Provide the [X, Y] coordinate of the cell's center where the given text is located.  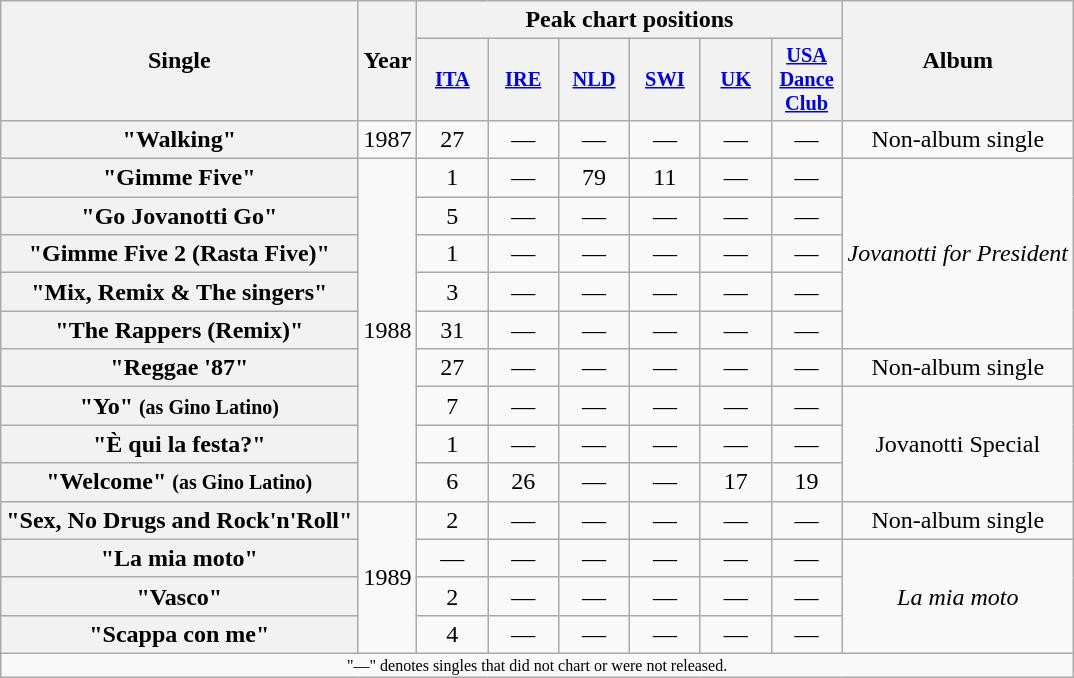
1988 [388, 330]
"Mix, Remix & The singers" [180, 292]
ITA [452, 80]
UK [736, 80]
6 [452, 482]
19 [806, 482]
Year [388, 61]
7 [452, 406]
1987 [388, 139]
"Gimme Five" [180, 178]
"Walking" [180, 139]
1989 [388, 577]
"The Rappers (Remix)" [180, 330]
"Sex, No Drugs and Rock'n'Roll" [180, 520]
31 [452, 330]
Jovanotti for President [958, 254]
"Scappa con me" [180, 634]
17 [736, 482]
"È qui la festa?" [180, 444]
26 [524, 482]
"Go Jovanotti Go" [180, 216]
5 [452, 216]
NLD [594, 80]
"Yo" (as Gino Latino) [180, 406]
Peak chart positions [630, 20]
79 [594, 178]
"Reggae '87" [180, 368]
IRE [524, 80]
"Vasco" [180, 596]
Album [958, 61]
"La mia moto" [180, 558]
"—" denotes singles that did not chart or were not released. [538, 665]
SWI [664, 80]
"Gimme Five 2 (Rasta Five)" [180, 254]
4 [452, 634]
Jovanotti Special [958, 444]
Single [180, 61]
3 [452, 292]
"Welcome" (as Gino Latino) [180, 482]
11 [664, 178]
USA Dance Club [806, 80]
La mia moto [958, 596]
